Find where the given text appears and provide that cell's center as [x, y] coordinate. 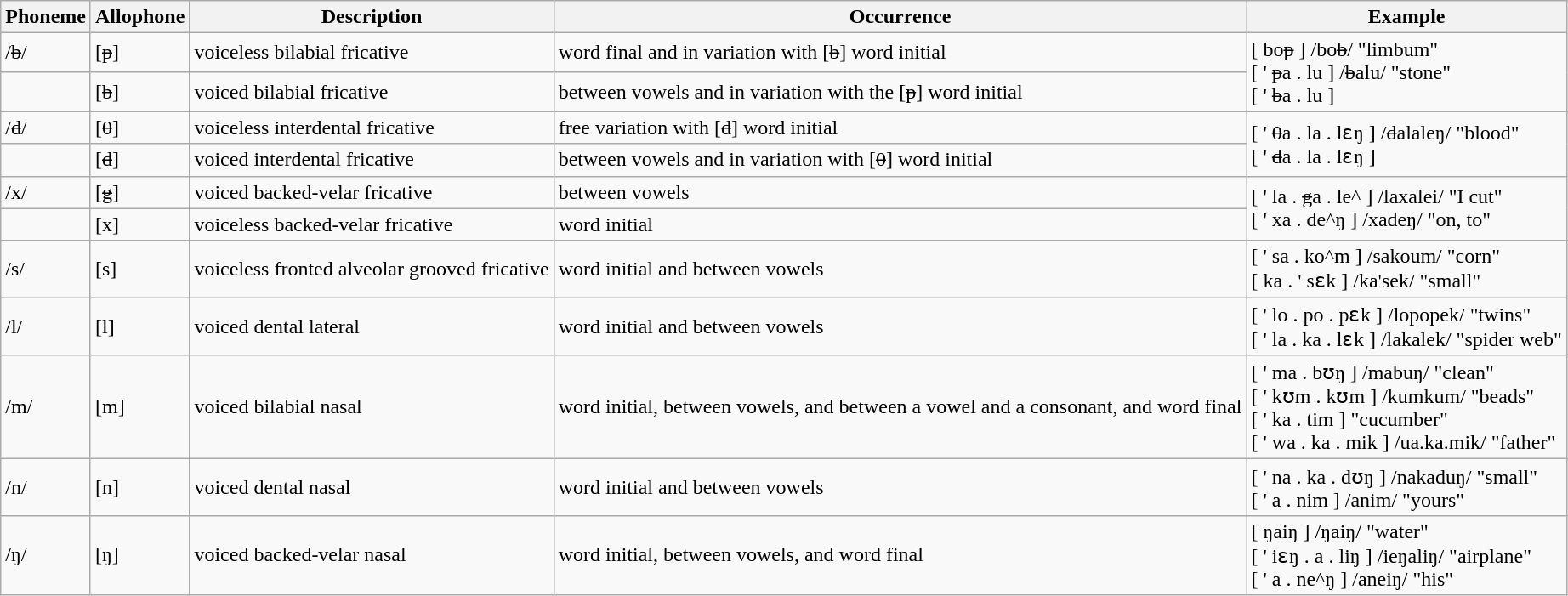
Occurrence [900, 17]
/b/ [46, 53]
word final and in variation with [b] word initial [900, 53]
voiceless backed-velar fricative [372, 224]
[ŋ] [139, 555]
[n] [139, 488]
between vowels and in variation with [0] word initial [900, 160]
/ŋ/ [46, 555]
Allophone [139, 17]
word initial, between vowels, and word final [900, 555]
voiceless interdental fricative [372, 128]
voiced backed-velar fricative [372, 192]
[m] [139, 407]
voiced interdental fricative [372, 160]
voiceless fronted alveolar grooved fricative [372, 269]
/x/ [46, 192]
[l] [139, 326]
/m/ [46, 407]
Description [372, 17]
[ ' sa . ko^m ] /sakoum/ "corn"[ ka . ' sɛk ] /ka'sek/ "small" [1406, 269]
[0] [139, 128]
[s] [139, 269]
between vowels and in variation with the [p] word initial [900, 92]
voiced dental nasal [372, 488]
[ ' na . ka . dʊŋ ] /nakaduŋ/ "small"[ ' a . nim ] /anim/ "yours" [1406, 488]
/l/ [46, 326]
[ ' 0a . la . lɛŋ ] /dalaleŋ/ "blood"[ ' da . la . lɛŋ ] [1406, 144]
word initial, between vowels, and between a vowel and a consonant, and word final [900, 407]
voiceless bilabial fricative [372, 53]
[p] [139, 53]
[b] [139, 92]
[ bop ] /bob/ "limbum"[ ' pa . lu ] /balu/ "stone"[ ' ba . lu ] [1406, 72]
[ ' ma . bʊŋ ] /mabuŋ/ "clean"[ ' kʊm . kʊm ] /kumkum/ "beads"[ ' ka . tim ] "cucumber"[ ' wa . ka . mik ] /ua.ka.mik/ "father" [1406, 407]
/n/ [46, 488]
[ ŋaiŋ ] /ŋaiŋ/ "water"[ ' iɛŋ . a . liŋ ] /ieŋaliŋ/ "airplane"[ ' a . ne^ŋ ] /aneiŋ/ "his" [1406, 555]
/d/ [46, 128]
[ ' lo . po . pɛk ] /lopopek/ "twins"[ ' la . ka . lɛk ] /lakalek/ "spider web" [1406, 326]
[g] [139, 192]
between vowels [900, 192]
[x] [139, 224]
voiced bilabial fricative [372, 92]
[ ' la . ga . le^ ] /laxalei/ "I cut"[ ' xa . de^ŋ ] /xadeŋ/ "on, to" [1406, 208]
voiced bilabial nasal [372, 407]
/s/ [46, 269]
free variation with [d] word initial [900, 128]
Example [1406, 17]
voiced dental lateral [372, 326]
[d] [139, 160]
voiced backed-velar nasal [372, 555]
word initial [900, 224]
Phoneme [46, 17]
